Provide the [X, Y] coordinate of the cell's center where the given text is located.  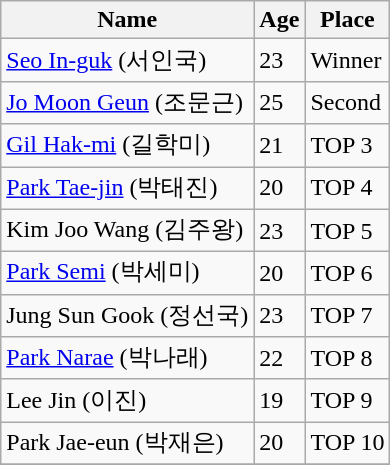
TOP 7 [348, 316]
Park Tae-jin (박태진) [128, 188]
TOP 6 [348, 274]
Kim Joo Wang (김주왕) [128, 230]
21 [280, 146]
TOP 9 [348, 400]
Place [348, 20]
Lee Jin (이진) [128, 400]
Winner [348, 60]
Name [128, 20]
22 [280, 358]
Second [348, 102]
Park Narae (박나래) [128, 358]
Gil Hak-mi (길학미) [128, 146]
TOP 5 [348, 230]
TOP 3 [348, 146]
Seo In-guk (서인국) [128, 60]
Age [280, 20]
Jung Sun Gook (정선국) [128, 316]
Jo Moon Geun (조문근) [128, 102]
25 [280, 102]
TOP 4 [348, 188]
TOP 8 [348, 358]
Park Semi (박세미) [128, 274]
TOP 10 [348, 444]
Park Jae-eun (박재은) [128, 444]
19 [280, 400]
